Pinpoint the cell where the given text exists, returning its (x, y) midpoint coordinate. 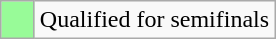
Qualified for semifinals (154, 20)
